Extract the (X, Y) coordinate from the center of the cell holding the provided text.  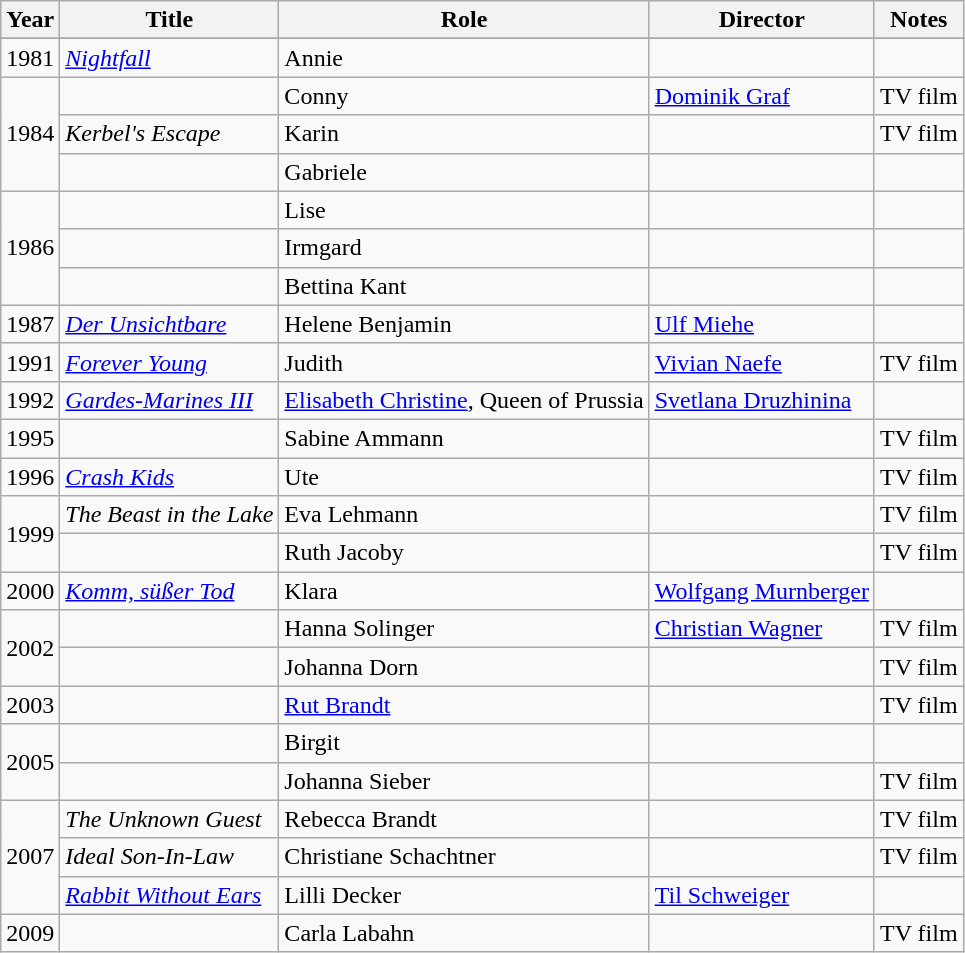
2002 (30, 648)
Director (762, 20)
1992 (30, 400)
Hanna Solinger (464, 629)
Year (30, 20)
Dominik Graf (762, 96)
Title (170, 20)
Ute (464, 477)
Vivian Naefe (762, 362)
1984 (30, 134)
2005 (30, 762)
Eva Lehmann (464, 515)
Gabriele (464, 172)
Ulf Miehe (762, 324)
Karin (464, 134)
2009 (30, 933)
Christian Wagner (762, 629)
Christiane Schachtner (464, 857)
Helene Benjamin (464, 324)
Bettina Kant (464, 286)
Notes (918, 20)
Johanna Sieber (464, 781)
Ideal Son-In-Law (170, 857)
Elisabeth Christine, Queen of Prussia (464, 400)
Ruth Jacoby (464, 553)
Til Schweiger (762, 895)
Klara (464, 591)
Der Unsichtbare (170, 324)
2000 (30, 591)
Rebecca Brandt (464, 819)
Gardes-Marines III (170, 400)
1986 (30, 248)
The Beast in the Lake (170, 515)
1995 (30, 438)
1996 (30, 477)
1987 (30, 324)
Lise (464, 210)
Forever Young (170, 362)
Komm, süßer Tod (170, 591)
Kerbel's Escape (170, 134)
Lilli Decker (464, 895)
1981 (30, 58)
Irmgard (464, 248)
Sabine Ammann (464, 438)
Rut Brandt (464, 705)
2003 (30, 705)
Annie (464, 58)
2007 (30, 857)
Birgit (464, 743)
Crash Kids (170, 477)
1991 (30, 362)
Carla Labahn (464, 933)
Nightfall (170, 58)
1999 (30, 534)
Johanna Dorn (464, 667)
The Unknown Guest (170, 819)
Conny (464, 96)
Wolfgang Murnberger (762, 591)
Svetlana Druzhinina (762, 400)
Judith (464, 362)
Role (464, 20)
Rabbit Without Ears (170, 895)
